Scan for the cell matching the given text and deliver its [X, Y] coordinate at center. 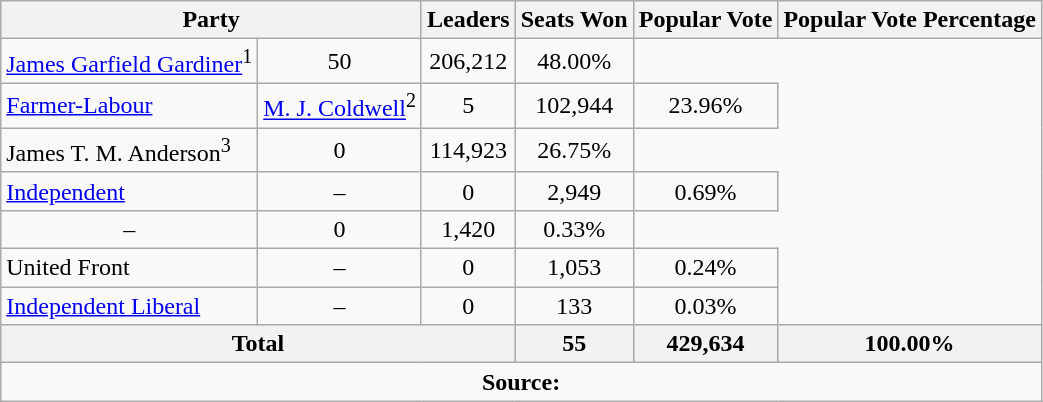
429,634 [706, 344]
Source: [522, 382]
Independent [130, 191]
23.96% [706, 106]
206,212 [468, 62]
2,949 [574, 191]
0.33% [574, 230]
United Front [130, 268]
Popular Vote [706, 20]
5 [468, 106]
0.24% [706, 268]
Independent Liberal [130, 306]
M. J. Coldwell2 [340, 106]
102,944 [574, 106]
Farmer-Labour [130, 106]
26.75% [574, 150]
Total [258, 344]
James T. M. Anderson3 [130, 150]
114,923 [468, 150]
1,420 [468, 230]
0.69% [706, 191]
1,053 [574, 268]
Party [212, 20]
48.00% [574, 62]
0.03% [706, 306]
133 [574, 306]
55 [574, 344]
Leaders [468, 20]
Seats Won [574, 20]
100.00% [910, 344]
James Garfield Gardiner1 [130, 62]
Popular Vote Percentage [910, 20]
50 [340, 62]
